Find where the given text appears and provide that cell's center as (x, y) coordinate. 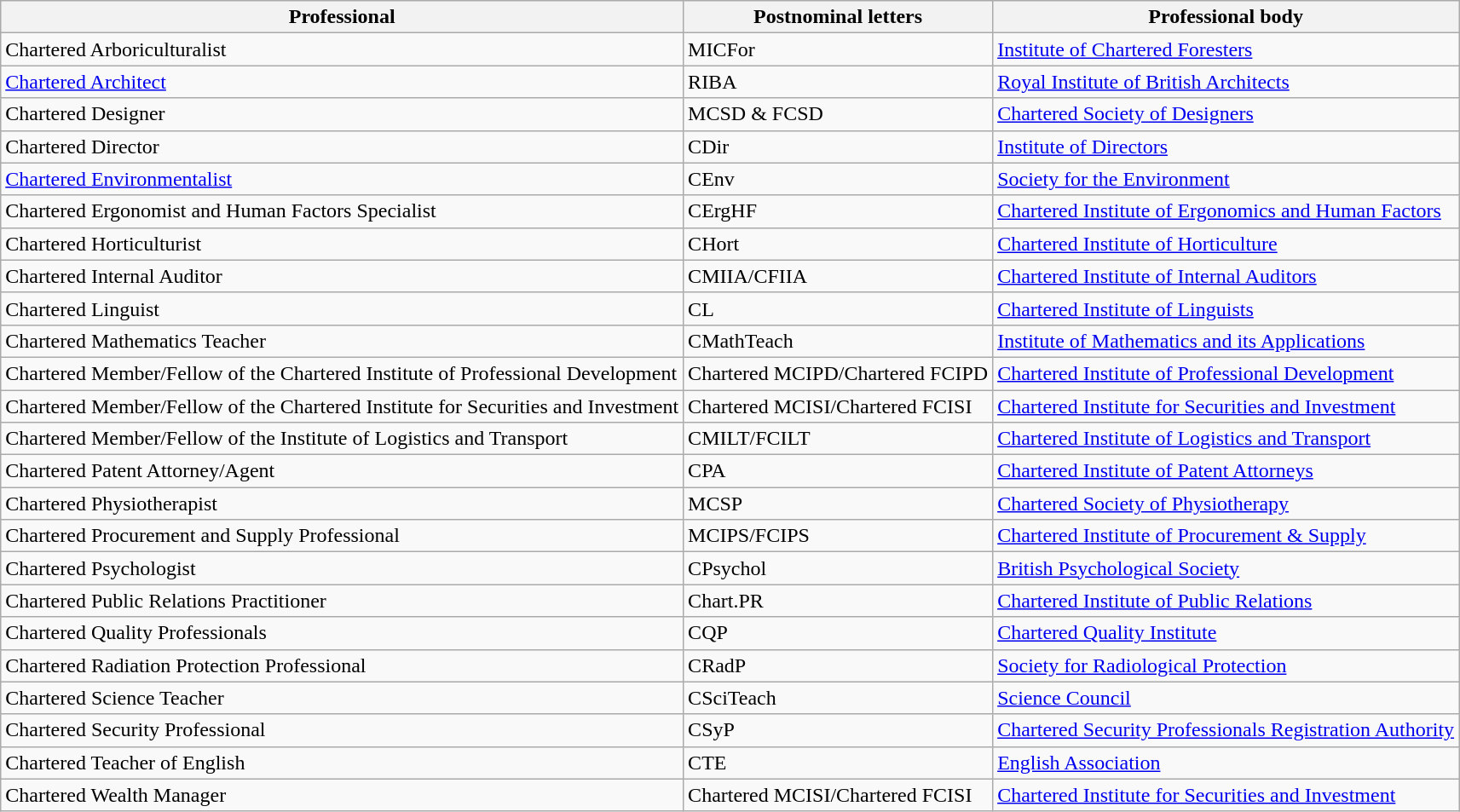
Chartered Arboriculturalist (343, 49)
English Association (1226, 763)
Institute of Chartered Foresters (1226, 49)
CHort (839, 244)
Institute of Mathematics and its Applications (1226, 341)
Chartered Institute of Linguists (1226, 308)
Chartered Architect (343, 82)
CMILT/FCILT (839, 439)
Chartered Horticulturist (343, 244)
Chartered Linguist (343, 308)
Chartered Security Professional (343, 730)
Chart.PR (839, 601)
Chartered Quality Institute (1226, 633)
Chartered Institute of Professional Development (1226, 373)
Chartered Institute of Internal Auditors (1226, 276)
CEnv (839, 179)
Chartered Institute of Procurement & Supply (1226, 536)
RIBA (839, 82)
CRadP (839, 665)
Chartered Physiotherapist (343, 504)
CSyP (839, 730)
Society for Radiological Protection (1226, 665)
Chartered MCIPD/Chartered FCIPD (839, 373)
Professional (343, 17)
MICFor (839, 49)
CL (839, 308)
MCSD & FCSD (839, 114)
Chartered Science Teacher (343, 698)
Chartered Director (343, 147)
Professional body (1226, 17)
British Psychological Society (1226, 568)
Chartered Institute of Patent Attorneys (1226, 471)
CTE (839, 763)
CDir (839, 147)
Chartered Procurement and Supply Professional (343, 536)
MCIPS/FCIPS (839, 536)
Institute of Directors (1226, 147)
Chartered Member/Fellow of the Chartered Institute of Professional Development (343, 373)
Chartered Society of Physiotherapy (1226, 504)
Chartered Designer (343, 114)
Chartered Institute of Public Relations (1226, 601)
Chartered Mathematics Teacher (343, 341)
Chartered Quality Professionals (343, 633)
CMathTeach (839, 341)
Chartered Ergonomist and Human Factors Specialist (343, 211)
CErgHF (839, 211)
Chartered Institute of Horticulture (1226, 244)
Chartered Psychologist (343, 568)
CMIIA/CFIIA (839, 276)
Chartered Patent Attorney/Agent (343, 471)
Chartered Security Professionals Registration Authority (1226, 730)
Chartered Wealth Manager (343, 795)
Science Council (1226, 698)
Chartered Institute of Ergonomics and Human Factors (1226, 211)
CQP (839, 633)
Chartered Institute of Logistics and Transport (1226, 439)
Chartered Member/Fellow of the Chartered Institute for Securities and Investment (343, 406)
CPsychol (839, 568)
Postnominal letters (839, 17)
Chartered Environmentalist (343, 179)
MCSP (839, 504)
Royal Institute of British Architects (1226, 82)
CPA (839, 471)
Chartered Society of Designers (1226, 114)
Society for the Environment (1226, 179)
Chartered Teacher of English (343, 763)
CSciTeach (839, 698)
Chartered Internal Auditor (343, 276)
Chartered Member/Fellow of the Institute of Logistics and Transport (343, 439)
Chartered Radiation Protection Professional (343, 665)
Chartered Public Relations Practitioner (343, 601)
